Locate the cell with the specified text and output its [x, y] center coordinate. 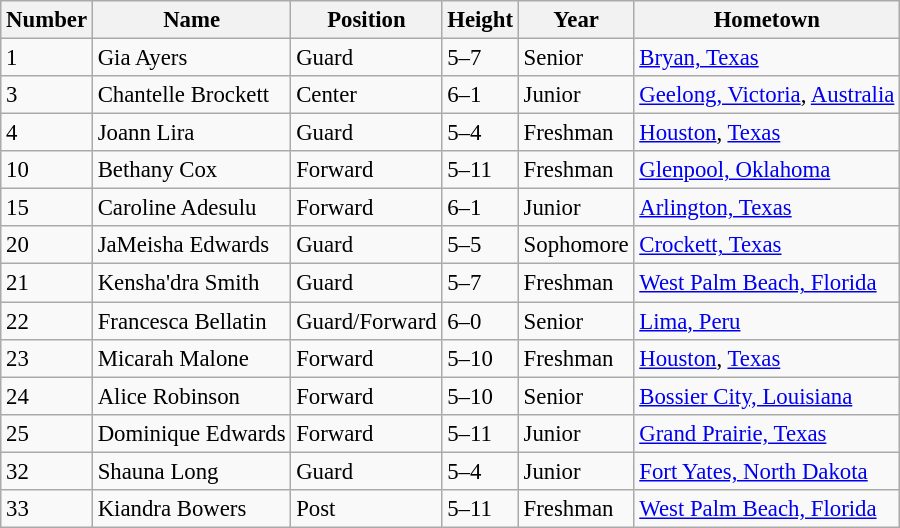
Dominique Edwards [192, 433]
Glenpool, Oklahoma [767, 170]
3 [47, 95]
Name [192, 20]
Caroline Adesulu [192, 208]
Post [366, 509]
33 [47, 509]
Height [480, 20]
Lima, Peru [767, 321]
10 [47, 170]
Center [366, 95]
15 [47, 208]
Guard/Forward [366, 321]
Kensha'dra Smith [192, 283]
Arlington, Texas [767, 208]
Kiandra Bowers [192, 509]
Sophomore [576, 245]
Francesca Bellatin [192, 321]
Bryan, Texas [767, 58]
32 [47, 471]
20 [47, 245]
5–5 [480, 245]
25 [47, 433]
Number [47, 20]
22 [47, 321]
Fort Yates, North Dakota [767, 471]
Alice Robinson [192, 396]
Chantelle Brockett [192, 95]
1 [47, 58]
6–0 [480, 321]
24 [47, 396]
Year [576, 20]
Grand Prairie, Texas [767, 433]
4 [47, 133]
Bethany Cox [192, 170]
JaMeisha Edwards [192, 245]
21 [47, 283]
Joann Lira [192, 133]
Gia Ayers [192, 58]
Micarah Malone [192, 358]
Geelong, Victoria, Australia [767, 95]
Shauna Long [192, 471]
Hometown [767, 20]
Position [366, 20]
23 [47, 358]
Crockett, Texas [767, 245]
Bossier City, Louisiana [767, 396]
